Capture the cell that displays the provided text and extract its (x, y) central coordinate. 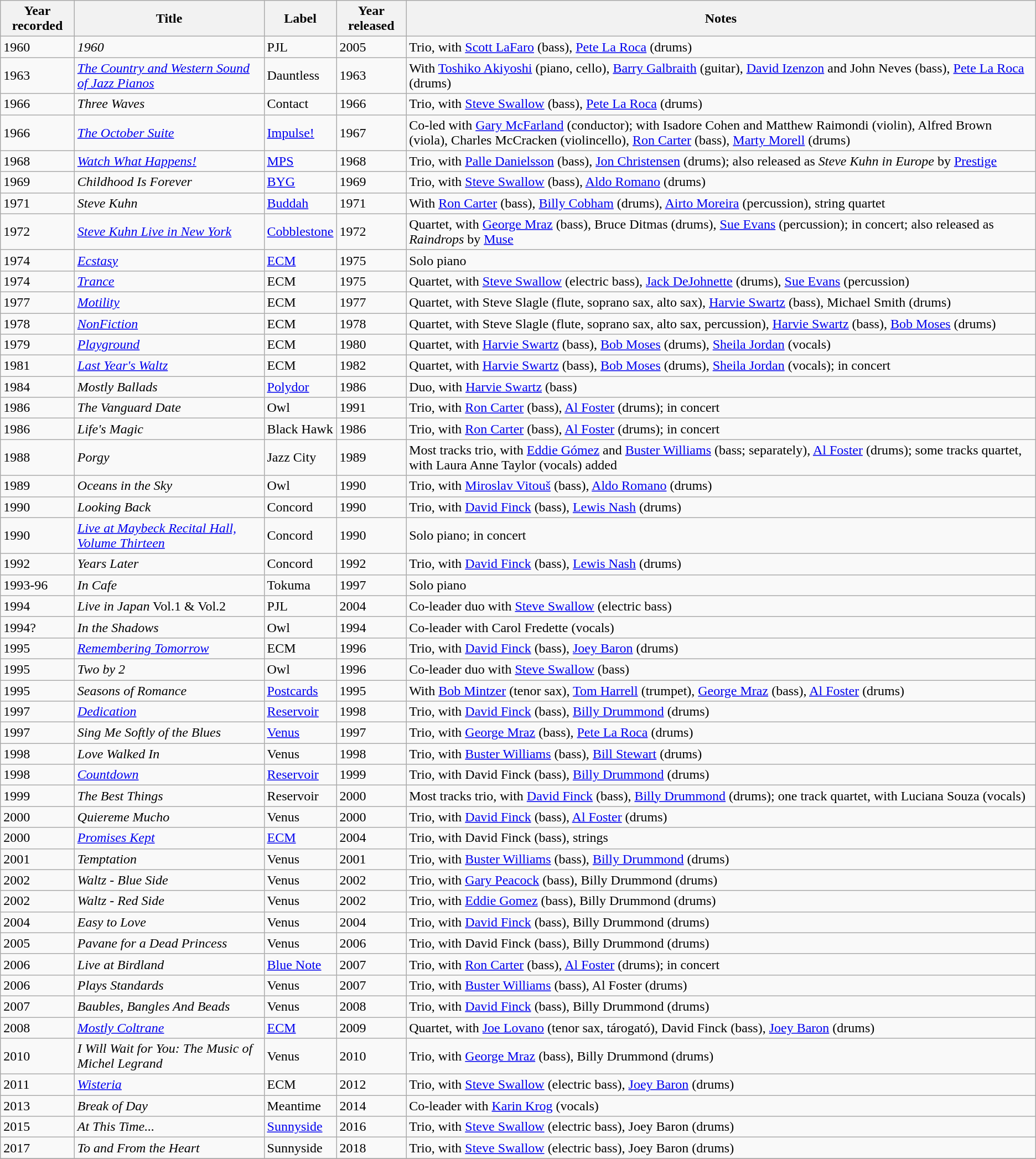
Easy to Love (169, 922)
Trio, with George Mraz (bass), Billy Drummond (drums) (721, 1056)
With Ron Carter (bass), Billy Cobham (drums), Airto Moreira (percussion), string quartet (721, 203)
Trio, with Buster Williams (bass), Al Foster (drums) (721, 985)
Duo, with Harvie Swartz (bass) (721, 387)
Co-leader with Karin Krog (vocals) (721, 1106)
Trio, with Steve Swallow (bass), Pete La Roca (drums) (721, 104)
Meantime (300, 1106)
Cobblestone (300, 231)
In Cafe (169, 585)
Trio, with Scott LaFaro (bass), Pete La Roca (drums) (721, 47)
Polydor (300, 387)
Steve Kuhn Live in New York (169, 231)
The Country and Western Sound of Jazz Pianos (169, 75)
With Toshiko Akiyoshi (piano, cello), Barry Galbraith (guitar), David Izenzon and John Neves (bass), Pete La Roca (drums) (721, 75)
Year recorded (38, 19)
Life's Magic (169, 429)
Co-leader duo with Steve Swallow (electric bass) (721, 606)
Quartet, with Steve Slagle (flute, soprano sax, alto sax), Harvie Swartz (bass), Michael Smith (drums) (721, 302)
Love Walked In (169, 754)
Jazz City (300, 457)
Last Year's Waltz (169, 366)
Years Later (169, 564)
1993-96 (38, 585)
The October Suite (169, 133)
Dauntless (300, 75)
Blue Note (300, 964)
Dedication (169, 712)
1979 (38, 345)
1980 (371, 345)
Title (169, 19)
1967 (371, 133)
Live at Maybeck Recital Hall, Volume Thirteen (169, 536)
Co-leader with Carol Fredette (vocals) (721, 627)
Label (300, 19)
Solo piano; in concert (721, 536)
Quiereme Mucho (169, 817)
2009 (371, 1028)
Most tracks trio, with David Finck (bass), Billy Drummond (drums); one track quartet, with Luciana Souza (vocals) (721, 796)
Countdown (169, 775)
Trio, with David Finck (bass), Al Foster (drums) (721, 817)
Trio, with George Mraz (bass), Pete La Roca (drums) (721, 733)
Mostly Coltrane (169, 1028)
With Bob Mintzer (tenor sax), Tom Harrell (trumpet), George Mraz (bass), Al Foster (drums) (721, 690)
Quartet, with Steve Slagle (flute, soprano sax, alto sax, percussion), Harvie Swartz (bass), Bob Moses (drums) (721, 324)
Two by 2 (169, 669)
Wisteria (169, 1085)
Quartet, with Steve Swallow (electric bass), Jack DeJohnette (drums), Sue Evans (percussion) (721, 281)
In the Shadows (169, 627)
Remembering Tomorrow (169, 648)
NonFiction (169, 324)
2014 (371, 1106)
Porgy (169, 457)
Waltz - Red Side (169, 901)
Notes (721, 19)
Contact (300, 104)
Live in Japan Vol.1 & Vol.2 (169, 606)
Live at Birdland (169, 964)
Waltz - Blue Side (169, 880)
At This Time... (169, 1127)
Seasons of Romance (169, 690)
Trance (169, 281)
Plays Standards (169, 985)
I Will Wait for You: The Music of Michel Legrand (169, 1056)
Year released (371, 19)
2015 (38, 1127)
2012 (371, 1085)
The Vanguard Date (169, 408)
Quartet, with Harvie Swartz (bass), Bob Moses (drums), Sheila Jordan (vocals); in concert (721, 366)
To and From the Heart (169, 1148)
Trio, with Buster Williams (bass), Billy Drummond (drums) (721, 859)
Quartet, with Harvie Swartz (bass), Bob Moses (drums), Sheila Jordan (vocals) (721, 345)
Trio, with Miroslav Vitouš (bass), Aldo Romano (drums) (721, 486)
2016 (371, 1127)
MPS (300, 161)
1991 (371, 408)
Trio, with Gary Peacock (bass), Billy Drummond (drums) (721, 880)
BYG (300, 182)
Ecstasy (169, 260)
Break of Day (169, 1106)
Black Hawk (300, 429)
Watch What Happens! (169, 161)
Trio, with David Finck (bass), strings (721, 838)
Co-leader duo with Steve Swallow (bass) (721, 669)
2018 (371, 1148)
Trio, with Palle Danielsson (bass), Jon Christensen (drums); also released as Steve Kuhn in Europe by Prestige (721, 161)
Baubles, Bangles And Beads (169, 1006)
Impulse! (300, 133)
Quartet, with Joe Lovano (tenor sax, tárogató), David Finck (bass), Joey Baron (drums) (721, 1028)
2017 (38, 1148)
Sing Me Softly of the Blues (169, 733)
Buddah (300, 203)
Trio, with Steve Swallow (bass), Aldo Romano (drums) (721, 182)
Oceans in the Sky (169, 486)
1988 (38, 457)
Quartet, with George Mraz (bass), Bruce Ditmas (drums), Sue Evans (percussion); in concert; also released as Raindrops by Muse (721, 231)
2011 (38, 1085)
The Best Things (169, 796)
Mostly Ballads (169, 387)
Playground (169, 345)
Postcards (300, 690)
1984 (38, 387)
Pavane for a Dead Princess (169, 943)
1994? (38, 627)
Motility (169, 302)
Trio, with David Finck (bass), Joey Baron (drums) (721, 648)
Looking Back (169, 507)
Temptation (169, 859)
Steve Kuhn (169, 203)
2013 (38, 1106)
1982 (371, 366)
Trio, with Eddie Gomez (bass), Billy Drummond (drums) (721, 901)
Childhood Is Forever (169, 182)
Trio, with Buster Williams (bass), Bill Stewart (drums) (721, 754)
1981 (38, 366)
Three Waves (169, 104)
Promises Kept (169, 838)
Tokuma (300, 585)
